Return [x, y] of the center of cell containing provided text 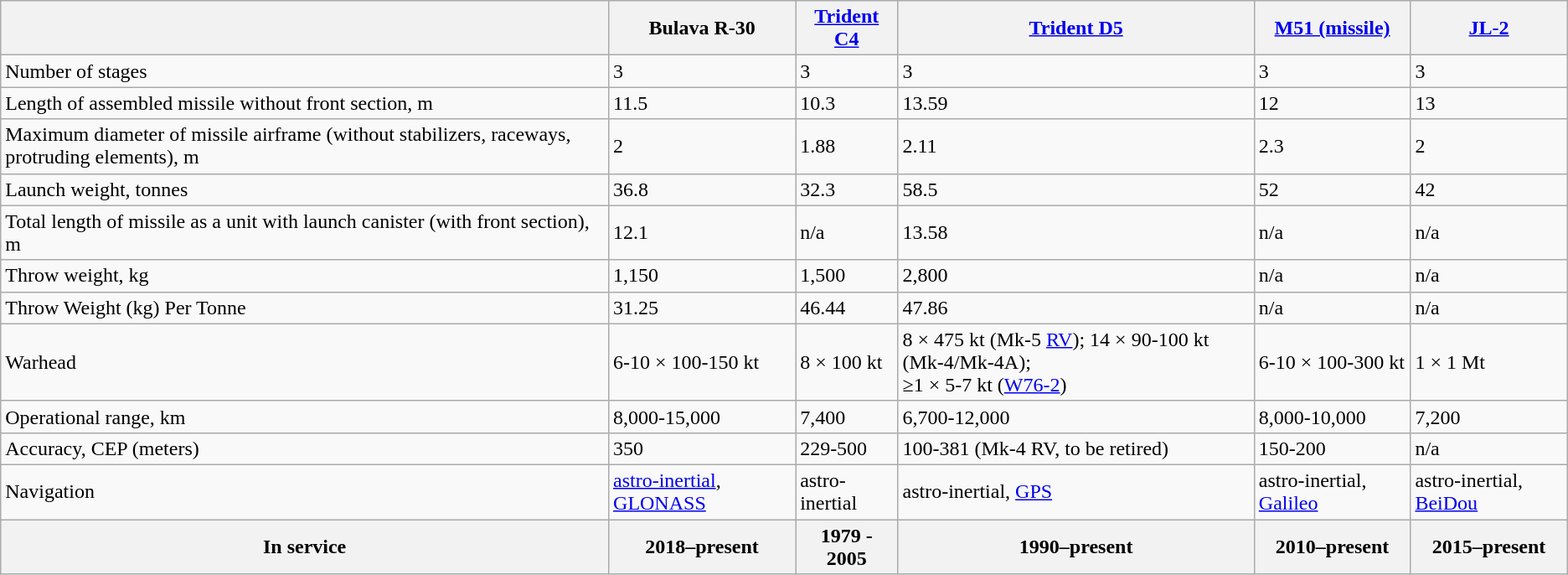
8,000-15,000 [702, 417]
13.59 [1075, 103]
13.58 [1075, 233]
8 × 100 kt [847, 362]
1 × 1 Mt [1489, 362]
6,700-12,000 [1075, 417]
1,150 [702, 276]
42 [1489, 189]
31.25 [702, 308]
2.11 [1075, 146]
8,000-10,000 [1332, 417]
2.3 [1332, 146]
In service [305, 547]
astro-inertial [847, 491]
1979 - 2005 [847, 547]
6-10 × 100-300 kt [1332, 362]
astro-inertial, GPS [1075, 491]
2,800 [1075, 276]
Throw Weight (kg) Per Tonne [305, 308]
350 [702, 448]
Total length of missile as a unit with launch canister (with front section), m [305, 233]
100-381 (Mk-4 RV, to be retired) [1075, 448]
7,400 [847, 417]
8 × 475 kt (Mk-5 RV); 14 × 90-100 kt (Mk-4/Mk-4A);≥1 × 5-7 kt (W76-2) [1075, 362]
Bulava R-30 [702, 28]
Trident C4 [847, 28]
Length of assembled missile without front section, m [305, 103]
36.8 [702, 189]
150-200 [1332, 448]
Throw weight, kg [305, 276]
astro-inertial, Galileo [1332, 491]
13 [1489, 103]
Launch weight, tonnes [305, 189]
2015–present [1489, 547]
46.44 [847, 308]
1.88 [847, 146]
Maximum diameter of missile airframe (without stabilizers, raceways, protruding elements), m [305, 146]
11.5 [702, 103]
Accuracy, CEP (meters) [305, 448]
12.1 [702, 233]
1990–present [1075, 547]
2010–present [1332, 547]
astro-inertial, BeiDou [1489, 491]
32.3 [847, 189]
Number of stages [305, 71]
10.3 [847, 103]
12 [1332, 103]
58.5 [1075, 189]
Warhead [305, 362]
JL-2 [1489, 28]
Trident D5 [1075, 28]
1,500 [847, 276]
2018–present [702, 547]
astro-inertial, GLONASS [702, 491]
Operational range, km [305, 417]
7,200 [1489, 417]
229-500 [847, 448]
47.86 [1075, 308]
Navigation [305, 491]
M51 (missile) [1332, 28]
6-10 × 100-150 kt [702, 362]
52 [1332, 189]
